Extract the (x, y) coordinate from the center of the cell holding the provided text.  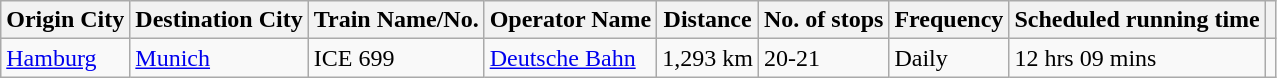
Destination City (219, 20)
Distance (708, 20)
No. of stops (823, 20)
1,293 km (708, 58)
Operator Name (570, 20)
Scheduled running time (1137, 20)
ICE 699 (396, 58)
Hamburg (66, 58)
Daily (949, 58)
Deutsche Bahn (570, 58)
Frequency (949, 20)
Origin City (66, 20)
Train Name/No. (396, 20)
Munich (219, 58)
12 hrs 09 mins (1137, 58)
20-21 (823, 58)
